Output the (x, y) coordinate of the center of the cell containing the given text.  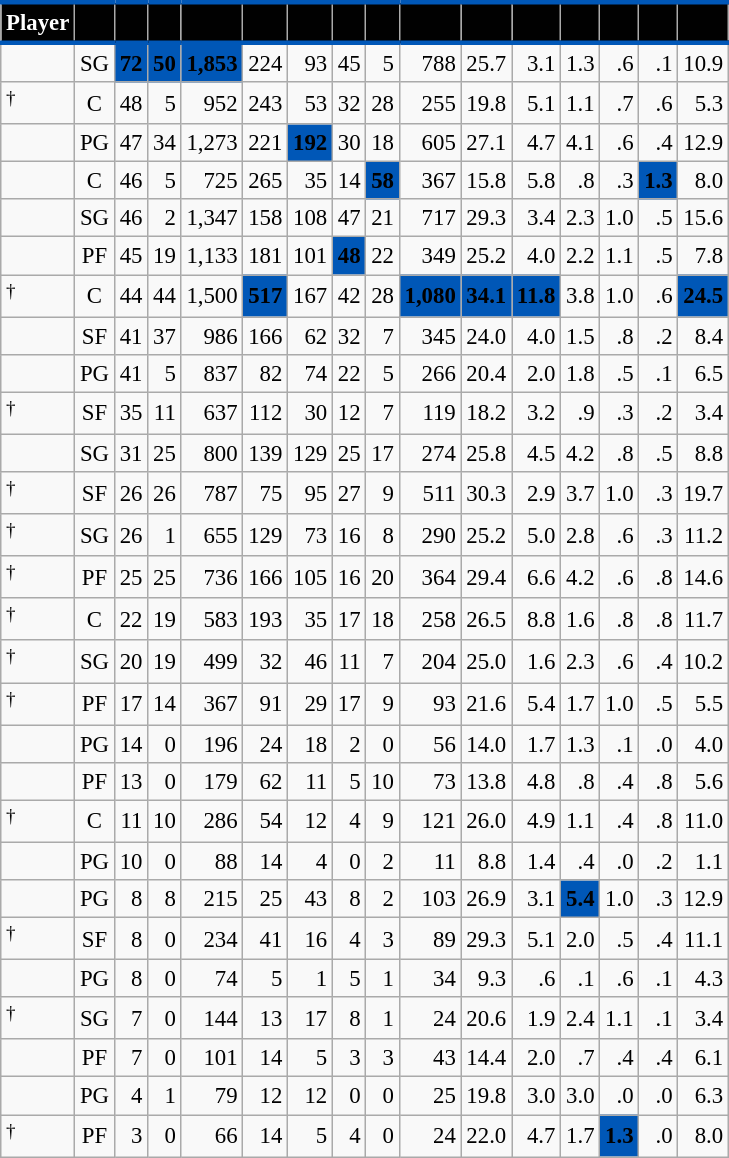
24.0 (486, 336)
655 (212, 535)
364 (430, 577)
4.3 (703, 979)
234 (212, 939)
255 (430, 103)
95 (310, 493)
736 (212, 577)
11.8 (536, 296)
179 (212, 782)
7.8 (703, 256)
1,133 (212, 256)
5.3 (703, 103)
88 (212, 861)
66 (212, 1136)
27.1 (486, 143)
121 (430, 821)
26.5 (486, 619)
1.9 (536, 1018)
266 (430, 373)
196 (212, 744)
34.1 (486, 296)
75 (266, 493)
243 (266, 103)
14.0 (486, 744)
583 (212, 619)
3.2 (536, 413)
6.6 (536, 577)
37 (164, 336)
112 (266, 413)
20.4 (486, 373)
139 (266, 453)
25.7 (486, 62)
193 (266, 619)
10.2 (703, 662)
274 (430, 453)
837 (212, 373)
286 (212, 821)
30.3 (486, 493)
725 (212, 181)
181 (266, 256)
54 (266, 821)
6.3 (703, 1096)
119 (430, 413)
.9 (580, 413)
349 (430, 256)
5.5 (703, 704)
224 (266, 62)
31 (130, 453)
79 (212, 1096)
56 (430, 744)
14.6 (703, 577)
3.7 (580, 493)
167 (310, 296)
1,273 (212, 143)
11.2 (703, 535)
11.1 (703, 939)
103 (430, 899)
91 (266, 704)
105 (310, 577)
3.8 (580, 296)
1.4 (536, 861)
215 (212, 899)
53 (310, 103)
605 (430, 143)
72 (130, 62)
13.8 (486, 782)
26.9 (486, 899)
42 (348, 296)
4.9 (536, 821)
108 (310, 219)
511 (430, 493)
24.5 (703, 296)
499 (212, 662)
2.2 (580, 256)
26.0 (486, 821)
1.8 (580, 373)
21.6 (486, 704)
290 (430, 535)
192 (310, 143)
27 (348, 493)
6.5 (703, 373)
788 (430, 62)
58 (382, 181)
5.0 (536, 535)
Player (38, 22)
29.4 (486, 577)
89 (430, 939)
2.9 (536, 493)
1,347 (212, 219)
50 (164, 62)
15.6 (703, 219)
20.6 (486, 1018)
4.5 (536, 453)
4.8 (536, 782)
5.6 (703, 782)
221 (266, 143)
2.8 (580, 535)
6.1 (703, 1059)
258 (430, 619)
1.5 (580, 336)
204 (430, 662)
952 (212, 103)
1,500 (212, 296)
158 (266, 219)
18.2 (486, 413)
637 (212, 413)
22.0 (486, 1136)
717 (430, 219)
19.7 (703, 493)
21 (382, 219)
25.8 (486, 453)
10.9 (703, 62)
14.4 (486, 1059)
144 (212, 1018)
986 (212, 336)
1,080 (430, 296)
265 (266, 181)
11.0 (703, 821)
11.7 (703, 619)
800 (212, 453)
9.3 (486, 979)
15.8 (486, 181)
2.4 (580, 1018)
345 (430, 336)
25.0 (486, 662)
5.8 (536, 181)
29 (310, 704)
1,853 (212, 62)
517 (266, 296)
82 (266, 373)
787 (212, 493)
4.1 (580, 143)
8.4 (703, 336)
